Output the (x, y) coordinate of the center of the cell containing the given text.  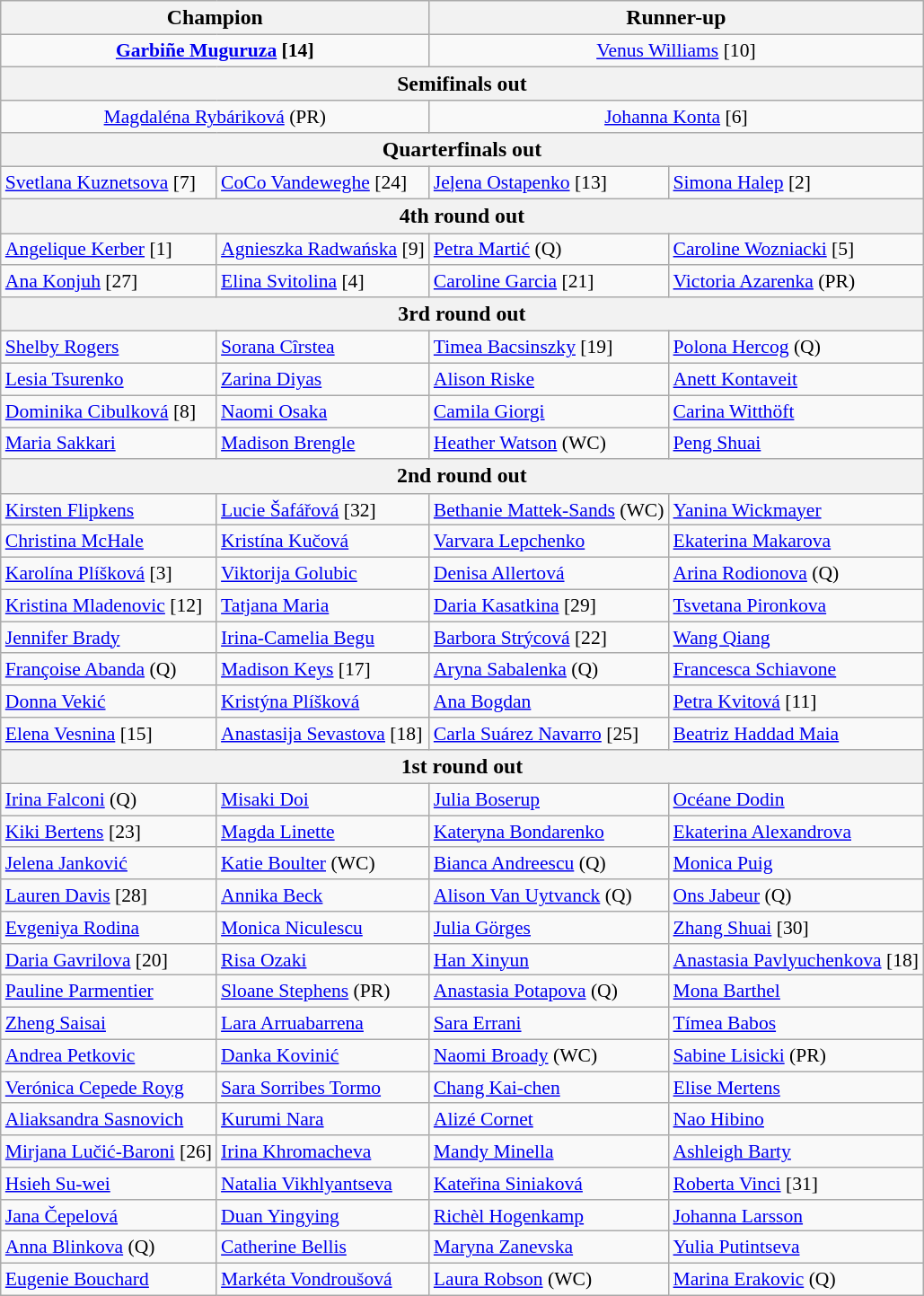
Yulia Putintseva (796, 1248)
Natalia Vikhlyantseva (323, 1184)
Catherine Bellis (323, 1248)
Eugenie Bouchard (109, 1280)
Pauline Parmentier (109, 992)
Jeļena Ostapenko [13] (550, 183)
Camila Giorgi (550, 411)
Zheng Saisai (109, 1024)
Daria Gavrilova [20] (109, 960)
Denisa Allertová (550, 574)
Peng Shuai (796, 444)
Aryna Sabalenka (Q) (550, 670)
Johanna Konta [6] (676, 118)
Duan Yingying (323, 1216)
Daria Kasatkina [29] (550, 605)
Andrea Petkovic (109, 1056)
Verónica Cepede Royg (109, 1088)
Ekaterina Makarova (796, 542)
Ashleigh Barty (796, 1151)
Donna Vekić (109, 701)
Magdaléna Rybáriková (PR) (216, 118)
Bethanie Mattek-Sands (WC) (550, 510)
Richèl Hogenkamp (550, 1216)
Lesia Tsurenko (109, 380)
Naomi Broady (WC) (550, 1056)
Wang Qiang (796, 638)
Annika Beck (323, 895)
Magda Linette (323, 832)
Kateřina Siniaková (550, 1184)
Svetlana Kuznetsova [7] (109, 183)
Nao Hibino (796, 1120)
2nd round out (462, 477)
Marina Erakovic (Q) (796, 1280)
Jennifer Brady (109, 638)
Johanna Larsson (796, 1216)
Kiki Bertens [23] (109, 832)
Anett Kontaveit (796, 380)
Jana Čepelová (109, 1216)
Alizé Cornet (550, 1120)
Bianca Andreescu (Q) (550, 864)
Beatriz Haddad Maia (796, 734)
Anna Blinkova (Q) (109, 1248)
Irina Falconi (Q) (109, 800)
Maria Sakkari (109, 444)
Champion (216, 18)
Monica Niculescu (323, 928)
Anastasia Pavlyuchenkova [18] (796, 960)
Venus Williams [10] (676, 51)
Monica Puig (796, 864)
Aliaksandra Sasnovich (109, 1120)
Yanina Wickmayer (796, 510)
Zhang Shuai [30] (796, 928)
Elise Mertens (796, 1088)
Madison Brengle (323, 444)
Semifinals out (462, 84)
Julia Görges (550, 928)
Kateryna Bondarenko (550, 832)
Runner-up (676, 18)
Katie Boulter (WC) (323, 864)
Anastasija Sevastova [18] (323, 734)
Alison Van Uytvanck (Q) (550, 895)
Kristína Kučová (323, 542)
Tatjana Maria (323, 605)
Risa Ozaki (323, 960)
Agnieszka Radwańska [9] (323, 250)
Océane Dodin (796, 800)
Laura Robson (WC) (550, 1280)
Tímea Babos (796, 1024)
Zarina Diyas (323, 380)
Barbora Strýcová [22] (550, 638)
Caroline Wozniacki [5] (796, 250)
Carla Suárez Navarro [25] (550, 734)
Dominika Cibulková [8] (109, 411)
Petra Kvitová [11] (796, 701)
Naomi Osaka (323, 411)
Madison Keys [17] (323, 670)
Sloane Stephens (PR) (323, 992)
Viktorija Golubic (323, 574)
Petra Martić (Q) (550, 250)
Françoise Abanda (Q) (109, 670)
Ana Konjuh [27] (109, 282)
Tsvetana Pironkova (796, 605)
Misaki Doi (323, 800)
Francesca Schiavone (796, 670)
Ons Jabeur (Q) (796, 895)
Mona Barthel (796, 992)
Mandy Minella (550, 1151)
Varvara Lepchenko (550, 542)
Arina Rodionova (Q) (796, 574)
Julia Boserup (550, 800)
Markéta Vondroušová (323, 1280)
Ekaterina Alexandrova (796, 832)
Evgeniya Rodina (109, 928)
Ana Bogdan (550, 701)
Sorana Cîrstea (323, 348)
Simona Halep [2] (796, 183)
Han Xinyun (550, 960)
3rd round out (462, 314)
Carina Witthöft (796, 411)
Kristina Mladenovic [12] (109, 605)
Lara Arruabarrena (323, 1024)
Roberta Vinci [31] (796, 1184)
Kristýna Plíšková (323, 701)
Kurumi Nara (323, 1120)
Chang Kai-chen (550, 1088)
Hsieh Su-wei (109, 1184)
Alison Riske (550, 380)
Victoria Azarenka (PR) (796, 282)
Irina-Camelia Begu (323, 638)
Christina McHale (109, 542)
Angelique Kerber [1] (109, 250)
Lauren Davis [28] (109, 895)
4th round out (462, 216)
Shelby Rogers (109, 348)
Maryna Zanevska (550, 1248)
Danka Kovinić (323, 1056)
Anastasia Potapova (Q) (550, 992)
Sara Sorribes Tormo (323, 1088)
Sara Errani (550, 1024)
Elina Svitolina [4] (323, 282)
Garbiñe Muguruza [14] (216, 51)
Jelena Janković (109, 864)
Lucie Šafářová [32] (323, 510)
Heather Watson (WC) (550, 444)
Quarterfinals out (462, 150)
1st round out (462, 767)
Mirjana Lučić-Baroni [26] (109, 1151)
Karolína Plíšková [3] (109, 574)
Caroline Garcia [21] (550, 282)
Sabine Lisicki (PR) (796, 1056)
CoCo Vandeweghe [24] (323, 183)
Polona Hercog (Q) (796, 348)
Elena Vesnina [15] (109, 734)
Kirsten Flipkens (109, 510)
Timea Bacsinszky [19] (550, 348)
Irina Khromacheva (323, 1151)
